Pinpoint the cell where the given text exists, returning its [x, y] midpoint coordinate. 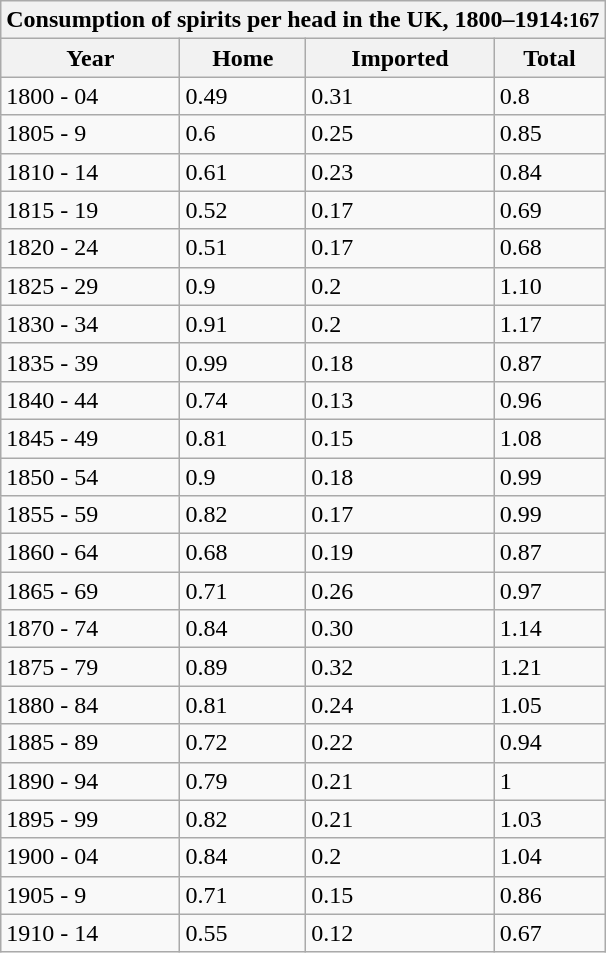
0.72 [243, 743]
1895 - 99 [90, 819]
0.6 [243, 134]
0.26 [400, 591]
0.49 [243, 96]
1840 - 44 [90, 400]
0.89 [243, 667]
1805 - 9 [90, 134]
0.86 [550, 895]
1860 - 64 [90, 553]
0.94 [550, 743]
Imported [400, 58]
Year [90, 58]
1875 - 79 [90, 667]
0.96 [550, 400]
0.67 [550, 933]
1900 - 04 [90, 857]
0.12 [400, 933]
Consumption of spirits per head in the UK, 1800–1914:167 [303, 20]
1.05 [550, 705]
1.21 [550, 667]
1865 - 69 [90, 591]
0.74 [243, 400]
1.14 [550, 629]
1885 - 89 [90, 743]
0.8 [550, 96]
Home [243, 58]
1.17 [550, 324]
1.10 [550, 286]
0.32 [400, 667]
0.79 [243, 781]
1870 - 74 [90, 629]
0.52 [243, 210]
1 [550, 781]
0.23 [400, 172]
1830 - 34 [90, 324]
Total [550, 58]
0.30 [400, 629]
1880 - 84 [90, 705]
1835 - 39 [90, 362]
1800 - 04 [90, 96]
1820 - 24 [90, 248]
0.91 [243, 324]
1825 - 29 [90, 286]
1845 - 49 [90, 438]
1810 - 14 [90, 172]
0.61 [243, 172]
0.19 [400, 553]
1890 - 94 [90, 781]
0.22 [400, 743]
1.03 [550, 819]
0.25 [400, 134]
0.55 [243, 933]
0.13 [400, 400]
1910 - 14 [90, 933]
0.31 [400, 96]
1.04 [550, 857]
1.08 [550, 438]
0.24 [400, 705]
0.85 [550, 134]
1905 - 9 [90, 895]
0.69 [550, 210]
0.51 [243, 248]
1850 - 54 [90, 477]
0.97 [550, 591]
1815 - 19 [90, 210]
1855 - 59 [90, 515]
